Determine the (X, Y) coordinate at the center of the cell enclosing the given text.  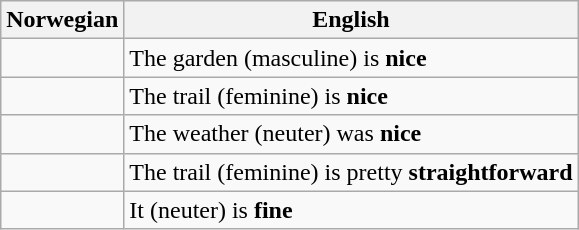
The weather (neuter) was nice (351, 134)
English (351, 20)
Norwegian (62, 20)
It (neuter) is fine (351, 210)
The trail (feminine) is nice (351, 96)
The garden (masculine) is nice (351, 58)
The trail (feminine) is pretty straightforward (351, 172)
